Locate the cell with the specified text and output its [x, y] center coordinate. 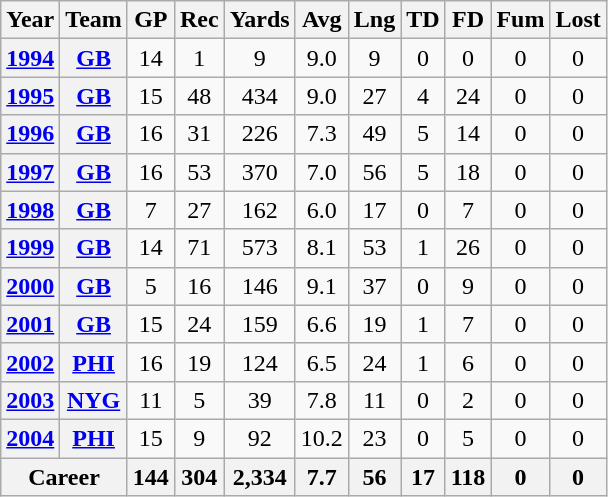
18 [468, 172]
2002 [30, 362]
31 [199, 134]
GP [150, 20]
37 [374, 286]
1995 [30, 96]
Rec [199, 20]
7.7 [322, 477]
162 [260, 210]
10.2 [322, 438]
Team [94, 20]
92 [260, 438]
304 [199, 477]
4 [423, 96]
6.6 [322, 324]
1996 [30, 134]
NYG [94, 400]
Year [30, 20]
370 [260, 172]
1998 [30, 210]
118 [468, 477]
71 [199, 248]
7.8 [322, 400]
Fum [520, 20]
7.3 [322, 134]
1997 [30, 172]
8.1 [322, 248]
2 [468, 400]
2000 [30, 286]
124 [260, 362]
6.5 [322, 362]
144 [150, 477]
48 [199, 96]
23 [374, 438]
Career [64, 477]
TD [423, 20]
159 [260, 324]
573 [260, 248]
2001 [30, 324]
1999 [30, 248]
6.0 [322, 210]
7.0 [322, 172]
6 [468, 362]
49 [374, 134]
39 [260, 400]
Avg [322, 20]
146 [260, 286]
2004 [30, 438]
Lng [374, 20]
2,334 [260, 477]
434 [260, 96]
Yards [260, 20]
Lost [578, 20]
26 [468, 248]
FD [468, 20]
9.1 [322, 286]
1994 [30, 58]
2003 [30, 400]
226 [260, 134]
